Capture the cell that displays the provided text and extract its (x, y) central coordinate. 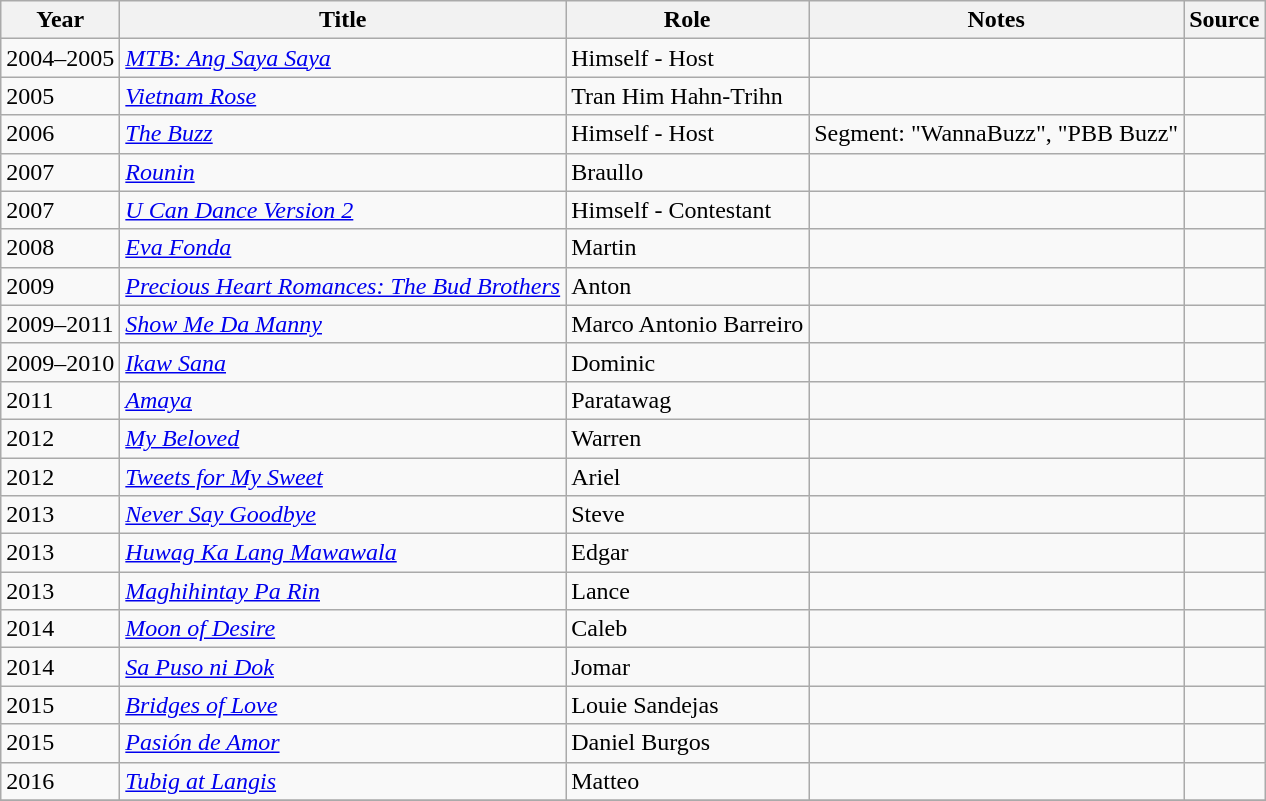
Matteo (688, 781)
Dominic (688, 362)
Ariel (688, 477)
The Buzz (343, 134)
Year (60, 20)
Eva Fonda (343, 248)
2008 (60, 248)
Braullo (688, 172)
My Beloved (343, 438)
2004–2005 (60, 58)
Vietnam Rose (343, 96)
U Can Dance Version 2 (343, 210)
Edgar (688, 553)
2009 (60, 286)
Title (343, 20)
2006 (60, 134)
Paratawag (688, 400)
Daniel Burgos (688, 743)
2009–2011 (60, 324)
Warren (688, 438)
Moon of Desire (343, 629)
2016 (60, 781)
Tweets for My Sweet (343, 477)
Source (1224, 20)
Sa Puso ni Dok (343, 667)
Tubig at Langis (343, 781)
Jomar (688, 667)
Ikaw Sana (343, 362)
Role (688, 20)
Never Say Goodbye (343, 515)
Amaya (343, 400)
Huwag Ka Lang Mawawala (343, 553)
Rounin (343, 172)
Martin (688, 248)
Pasión de Amor (343, 743)
Tran Him Hahn-Trihn (688, 96)
Marco Antonio Barreiro (688, 324)
2011 (60, 400)
Segment: "WannaBuzz", "PBB Buzz" (996, 134)
Louie Sandejas (688, 705)
Steve (688, 515)
MTB: Ang Saya Saya (343, 58)
2005 (60, 96)
Show Me Da Manny (343, 324)
Caleb (688, 629)
Notes (996, 20)
Maghihintay Pa Rin (343, 591)
Himself - Contestant (688, 210)
Bridges of Love (343, 705)
Lance (688, 591)
2009–2010 (60, 362)
Anton (688, 286)
Precious Heart Romances: The Bud Brothers (343, 286)
